Provide the (X, Y) coordinate of the cell's center where the given text is located.  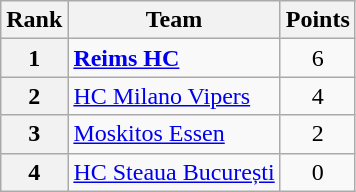
Moskitos Essen (174, 134)
Team (174, 20)
HC Milano Vipers (174, 96)
6 (318, 58)
1 (34, 58)
Points (318, 20)
HC Steaua București (174, 172)
3 (34, 134)
Rank (34, 20)
Reims HC (174, 58)
0 (318, 172)
